Return [x, y] of the center of cell containing provided text 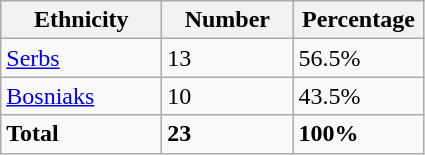
Number [228, 20]
43.5% [358, 96]
10 [228, 96]
Serbs [82, 58]
Ethnicity [82, 20]
Total [82, 134]
23 [228, 134]
Percentage [358, 20]
13 [228, 58]
100% [358, 134]
56.5% [358, 58]
Bosniaks [82, 96]
